Determine the (X, Y) coordinate at the center of the cell enclosing the given text.  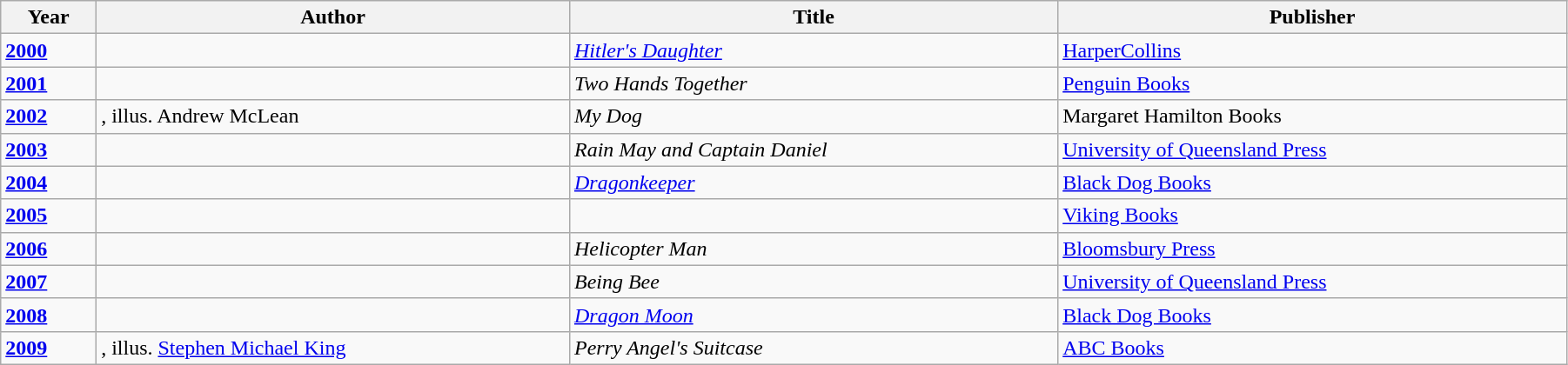
2004 (49, 182)
Viking Books (1312, 216)
2007 (49, 282)
2000 (49, 50)
ABC Books (1312, 348)
Title (813, 17)
Publisher (1312, 17)
Helicopter Man (813, 249)
2002 (49, 116)
Year (49, 17)
Two Hands Together (813, 83)
, illus. Stephen Michael King (333, 348)
2006 (49, 249)
Dragonkeeper (813, 182)
2008 (49, 315)
Author (333, 17)
My Dog (813, 116)
HarperCollins (1312, 50)
, illus. Andrew McLean (333, 116)
Penguin Books (1312, 83)
Perry Angel's Suitcase (813, 348)
2003 (49, 149)
2001 (49, 83)
2005 (49, 216)
Hitler's Daughter (813, 50)
Being Bee (813, 282)
Margaret Hamilton Books (1312, 116)
Dragon Moon (813, 315)
2009 (49, 348)
Bloomsbury Press (1312, 249)
Rain May and Captain Daniel (813, 149)
